Scan for the cell matching the given text and deliver its (x, y) coordinate at center. 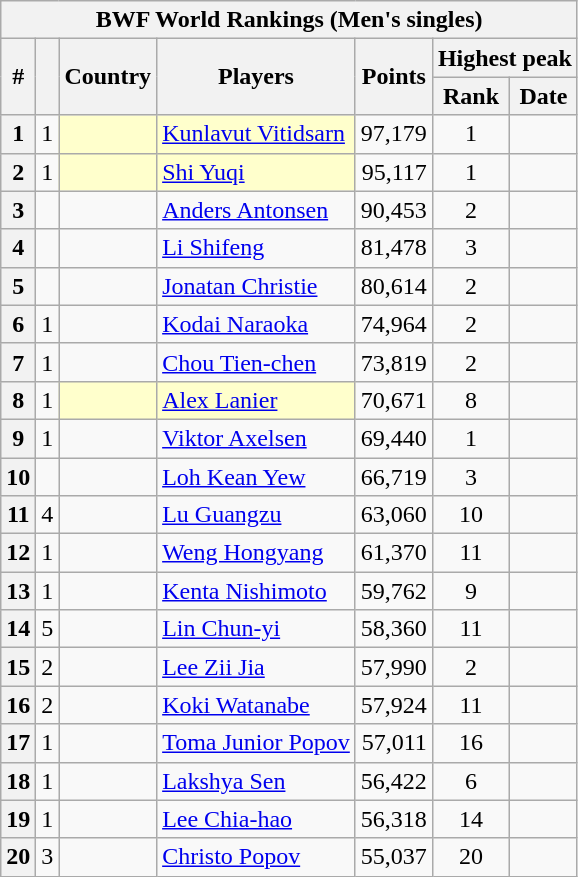
90,453 (394, 210)
19 (18, 819)
# (18, 77)
Lakshya Sen (256, 781)
BWF World Rankings (Men's singles) (290, 20)
95,117 (394, 172)
Kenta Nishimoto (256, 591)
18 (18, 781)
Lee Chia-hao (256, 819)
Shi Yuqi (256, 172)
Loh Kean Yew (256, 477)
Date (544, 96)
Country (108, 77)
74,964 (394, 324)
Kunlavut Vitidsarn (256, 134)
66,719 (394, 477)
Lee Zii Jia (256, 667)
15 (18, 667)
Rank (470, 96)
7 (18, 362)
Toma Junior Popov (256, 743)
Points (394, 77)
57,924 (394, 705)
Alex Lanier (256, 400)
Players (256, 77)
61,370 (394, 553)
69,440 (394, 438)
Koki Watanabe (256, 705)
73,819 (394, 362)
17 (18, 743)
Anders Antonsen (256, 210)
Highest peak (504, 58)
70,671 (394, 400)
57,011 (394, 743)
97,179 (394, 134)
Lu Guangzu (256, 515)
Lin Chun-yi (256, 629)
Kodai Naraoka (256, 324)
13 (18, 591)
Christo Popov (256, 857)
56,422 (394, 781)
58,360 (394, 629)
57,990 (394, 667)
Viktor Axelsen (256, 438)
Chou Tien-chen (256, 362)
Weng Hongyang (256, 553)
55,037 (394, 857)
81,478 (394, 248)
56,318 (394, 819)
80,614 (394, 286)
12 (18, 553)
59,762 (394, 591)
63,060 (394, 515)
Jonatan Christie (256, 286)
Li Shifeng (256, 248)
